Search for the cell housing the specified text and yield its (X, Y) center coordinate. 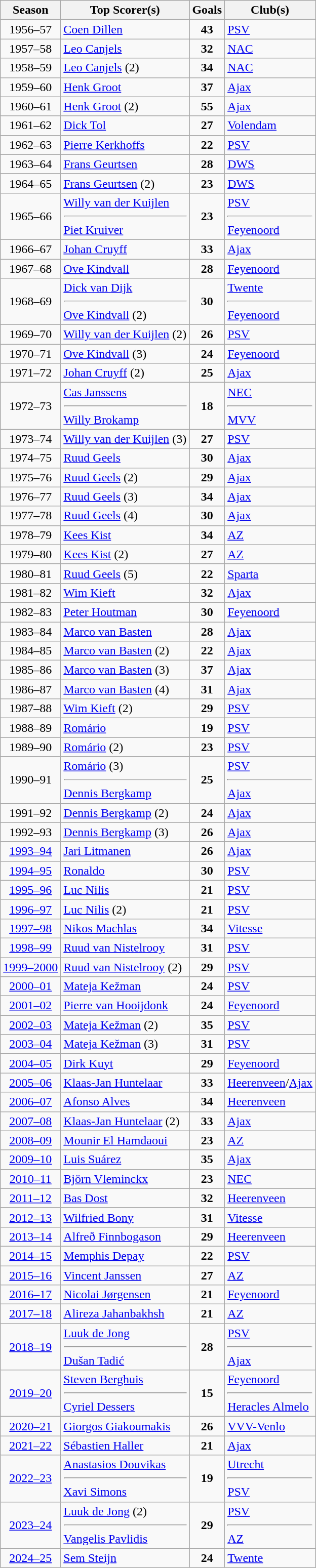
Sébastien Haller (125, 1446)
Ove Kindvall (3) (125, 354)
1996–97 (30, 909)
1958–59 (30, 68)
FeyenoordHeracles Almelo (270, 1393)
1994–95 (30, 871)
2012–13 (30, 1217)
1966–67 (30, 249)
UtrechtPSV (270, 1478)
Kees Kist (2) (125, 554)
1978–79 (30, 535)
Ruud Geels (2) (125, 477)
Romário (3) Dennis Bergkamp (125, 780)
2008–09 (30, 1140)
2004–05 (30, 1063)
Anastasios Douvikas Xavi Simons (125, 1478)
Season (30, 10)
Mateja Kežman (3) (125, 1044)
2000–01 (30, 986)
Mateja Kežman (125, 986)
1980–81 (30, 573)
2015–16 (30, 1275)
1997–98 (30, 928)
1962–63 (30, 145)
Volendam (270, 126)
Dirk Kuyt (125, 1063)
NEC (270, 1179)
2005–06 (30, 1083)
Marco van Basten (4) (125, 689)
Romário (125, 728)
1989–90 (30, 747)
Björn Vleminckx (125, 1179)
Wim Kieft (2) (125, 709)
2022–23 (30, 1478)
TwenteFeyenoord (270, 302)
Dennis Bergkamp (3) (125, 832)
1965–66 (30, 216)
Luis Suárez (125, 1160)
Wim Kieft (125, 593)
Mateja Kežman (2) (125, 1025)
2023–24 (30, 1525)
Leo Canjels (2) (125, 68)
2003–04 (30, 1044)
Ruud van Nistelrooy (2) (125, 967)
1987–88 (30, 709)
Pierre van Hooijdonk (125, 1006)
Wilfried Bony (125, 1217)
Frans Geurtsen (2) (125, 183)
Henk Groot (2) (125, 106)
1970–71 (30, 354)
1981–82 (30, 593)
2018–19 (30, 1347)
2011–12 (30, 1198)
Ruud Geels (5) (125, 573)
Klaas-Jan Huntelaar (125, 1083)
1999–2000 (30, 967)
Jari Litmanen (125, 851)
Ove Kindvall (125, 269)
Dick van Dijk Ove Kindvall (2) (125, 302)
1990–91 (30, 780)
2016–17 (30, 1295)
Willy van der Kuijlen (3) (125, 439)
1961–62 (30, 126)
Bas Dost (125, 1198)
1985–86 (30, 670)
NECMVV (270, 406)
1984–85 (30, 651)
Alfreð Finnbogason (125, 1236)
1956–57 (30, 29)
PSVFeyenoord (270, 216)
Luc Nilis (2) (125, 909)
1957–58 (30, 49)
Marco van Basten (125, 631)
1963–64 (30, 164)
1968–69 (30, 302)
18 (207, 406)
2010–11 (30, 1179)
2014–15 (30, 1256)
Johan Cruyff (125, 249)
Coen Dillen (125, 29)
Willy van der Kuijlen (2) (125, 335)
Memphis Depay (125, 1256)
Alireza Jahanbakhsh (125, 1314)
1975–76 (30, 477)
Dennis Bergkamp (2) (125, 813)
1977–78 (30, 516)
2024–25 (30, 1558)
Luuk de Jong (2) Vangelis Pavlidis (125, 1525)
1998–99 (30, 947)
1971–72 (30, 373)
1986–87 (30, 689)
Nikos Machlas (125, 928)
Sem Steijn (125, 1558)
Vincent Janssen (125, 1275)
Luc Nilis (125, 890)
Sparta (270, 573)
Cas Janssens Willy Brokamp (125, 406)
15 (207, 1393)
Romário (2) (125, 747)
Top Scorer(s) (125, 10)
2006–07 (30, 1102)
2013–14 (30, 1236)
Marco van Basten (3) (125, 670)
Ronaldo (125, 871)
1988–89 (30, 728)
1967–68 (30, 269)
Ruud van Nistelrooy (125, 947)
Steven Berghuis Cyriel Dessers (125, 1393)
Goals (207, 10)
43 (207, 29)
Ruud Geels (4) (125, 516)
1973–74 (30, 439)
Dick Tol (125, 126)
2007–08 (30, 1121)
Klaas-Jan Huntelaar (2) (125, 1121)
Nicolai Jørgensen (125, 1295)
2002–03 (30, 1025)
2001–02 (30, 1006)
1995–96 (30, 890)
2021–22 (30, 1446)
Peter Houtman (125, 612)
1991–92 (30, 813)
Johan Cruyff (2) (125, 373)
1993–94 (30, 851)
1983–84 (30, 631)
1976–77 (30, 497)
Frans Geurtsen (125, 164)
Willy van der Kuijlen Piet Kruiver (125, 216)
Mounir El Hamdaoui (125, 1140)
2020–21 (30, 1426)
VVV-Venlo (270, 1426)
1964–65 (30, 183)
1972–73 (30, 406)
Henk Groot (125, 87)
1959–60 (30, 87)
Kees Kist (125, 535)
2017–18 (30, 1314)
Club(s) (270, 10)
Ruud Geels (125, 458)
Ruud Geels (3) (125, 497)
Leo Canjels (125, 49)
PSVAZ (270, 1525)
Heerenveen/Ajax (270, 1083)
2019–20 (30, 1393)
Marco van Basten (2) (125, 651)
2009–10 (30, 1160)
1992–93 (30, 832)
Giorgos Giakoumakis (125, 1426)
Luuk de Jong Dušan Tadić (125, 1347)
1974–75 (30, 458)
1960–61 (30, 106)
1979–80 (30, 554)
55 (207, 106)
1982–83 (30, 612)
Pierre Kerkhoffs (125, 145)
1969–70 (30, 335)
Afonso Alves (125, 1102)
Twente (270, 1558)
